Detect which cell encompasses the target text, then output its [X, Y] center coordinate. 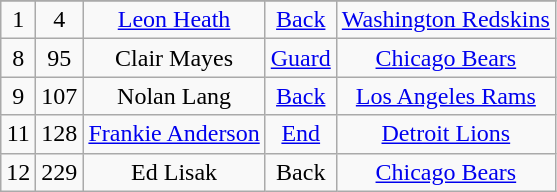
Nolan Lang [174, 96]
Washington Redskins [446, 20]
Frankie Anderson [174, 134]
1 [18, 20]
Leon Heath [174, 20]
Los Angeles Rams [446, 96]
Clair Mayes [174, 58]
12 [18, 172]
8 [18, 58]
229 [60, 172]
Guard [300, 58]
107 [60, 96]
4 [60, 20]
9 [18, 96]
End [300, 134]
128 [60, 134]
11 [18, 134]
95 [60, 58]
Detroit Lions [446, 134]
Ed Lisak [174, 172]
